Search for the cell housing the specified text and yield its (X, Y) center coordinate. 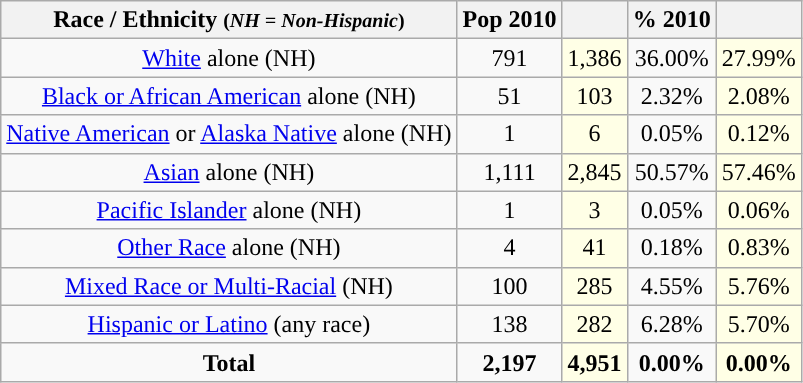
1,386 (594, 58)
103 (594, 96)
Other Race alone (NH) (229, 248)
0.12% (758, 134)
2.32% (672, 96)
791 (510, 58)
White alone (NH) (229, 58)
5.76% (758, 286)
50.57% (672, 172)
138 (510, 324)
2,845 (594, 172)
27.99% (758, 58)
Mixed Race or Multi-Racial (NH) (229, 286)
41 (594, 248)
Pacific Islander alone (NH) (229, 210)
Black or African American alone (NH) (229, 96)
Asian alone (NH) (229, 172)
4,951 (594, 362)
3 (594, 210)
Race / Ethnicity (NH = Non-Hispanic) (229, 20)
1,111 (510, 172)
2.08% (758, 96)
282 (594, 324)
Native American or Alaska Native alone (NH) (229, 134)
57.46% (758, 172)
% 2010 (672, 20)
Pop 2010 (510, 20)
0.83% (758, 248)
4 (510, 248)
6.28% (672, 324)
2,197 (510, 362)
100 (510, 286)
36.00% (672, 58)
Hispanic or Latino (any race) (229, 324)
6 (594, 134)
5.70% (758, 324)
4.55% (672, 286)
51 (510, 96)
285 (594, 286)
Total (229, 362)
0.06% (758, 210)
0.18% (672, 248)
